Detect which cell encompasses the target text, then output its [X, Y] center coordinate. 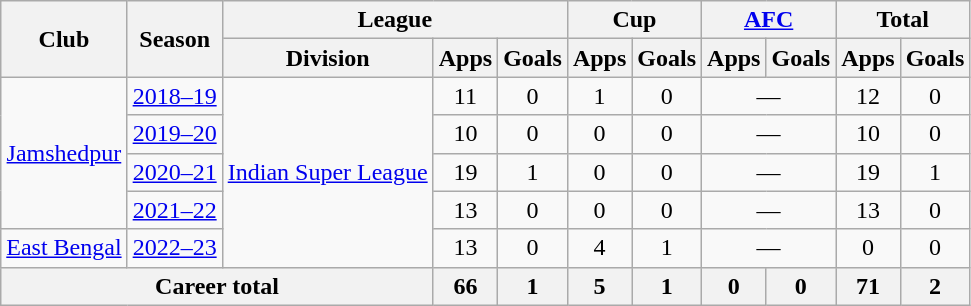
71 [868, 286]
Season [174, 39]
2022–23 [174, 248]
5 [599, 286]
12 [868, 96]
4 [599, 248]
Club [64, 39]
Jamshedpur [64, 153]
Total [903, 20]
11 [465, 96]
2 [935, 286]
Cup [634, 20]
2019–20 [174, 134]
AFC [769, 20]
2020–21 [174, 172]
Indian Super League [328, 172]
2018–19 [174, 96]
East Bengal [64, 248]
Division [328, 58]
League [394, 20]
2021–22 [174, 210]
66 [465, 286]
Career total [217, 286]
